Determine the [X, Y] coordinate at the center of the cell enclosing the given text.  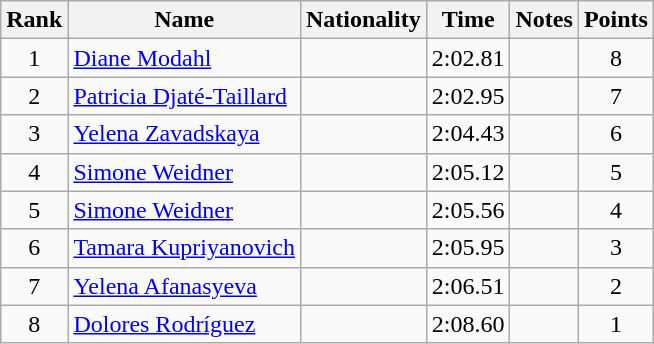
Time [468, 20]
Dolores Rodríguez [184, 324]
Notes [544, 20]
Tamara Kupriyanovich [184, 248]
2:02.81 [468, 58]
Patricia Djaté-Taillard [184, 96]
Name [184, 20]
Yelena Afanasyeva [184, 286]
2:06.51 [468, 286]
2:05.12 [468, 172]
Nationality [363, 20]
2:08.60 [468, 324]
2:05.56 [468, 210]
Points [616, 20]
2:05.95 [468, 248]
Rank [34, 20]
2:04.43 [468, 134]
Diane Modahl [184, 58]
Yelena Zavadskaya [184, 134]
2:02.95 [468, 96]
